Find where the given text appears and provide that cell's center as [X, Y] coordinate. 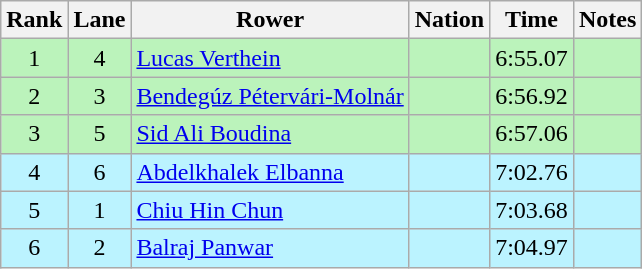
7:02.76 [532, 172]
Abdelkhalek Elbanna [270, 172]
7:04.97 [532, 248]
Rower [270, 20]
6:55.07 [532, 58]
Balraj Panwar [270, 248]
6:56.92 [532, 96]
7:03.68 [532, 210]
Nation [449, 20]
Lucas Verthein [270, 58]
Rank [34, 20]
6:57.06 [532, 134]
Time [532, 20]
Notes [607, 20]
Lane [100, 20]
Sid Ali Boudina [270, 134]
Chiu Hin Chun [270, 210]
Bendegúz Pétervári-Molnár [270, 96]
